Find where the given text appears and provide that cell's center as [x, y] coordinate. 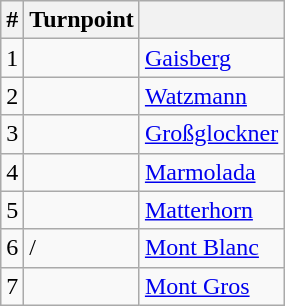
Turnpoint [82, 20]
7 [12, 286]
Gaisberg [211, 58]
Matterhorn [211, 210]
# [12, 20]
Marmolada [211, 172]
4 [12, 172]
1 [12, 58]
Mont Gros [211, 286]
/ [82, 248]
Großglockner [211, 134]
Watzmann [211, 96]
2 [12, 96]
6 [12, 248]
Mont Blanc [211, 248]
5 [12, 210]
3 [12, 134]
